Extract the (x, y) coordinate from the center of the cell holding the provided text.  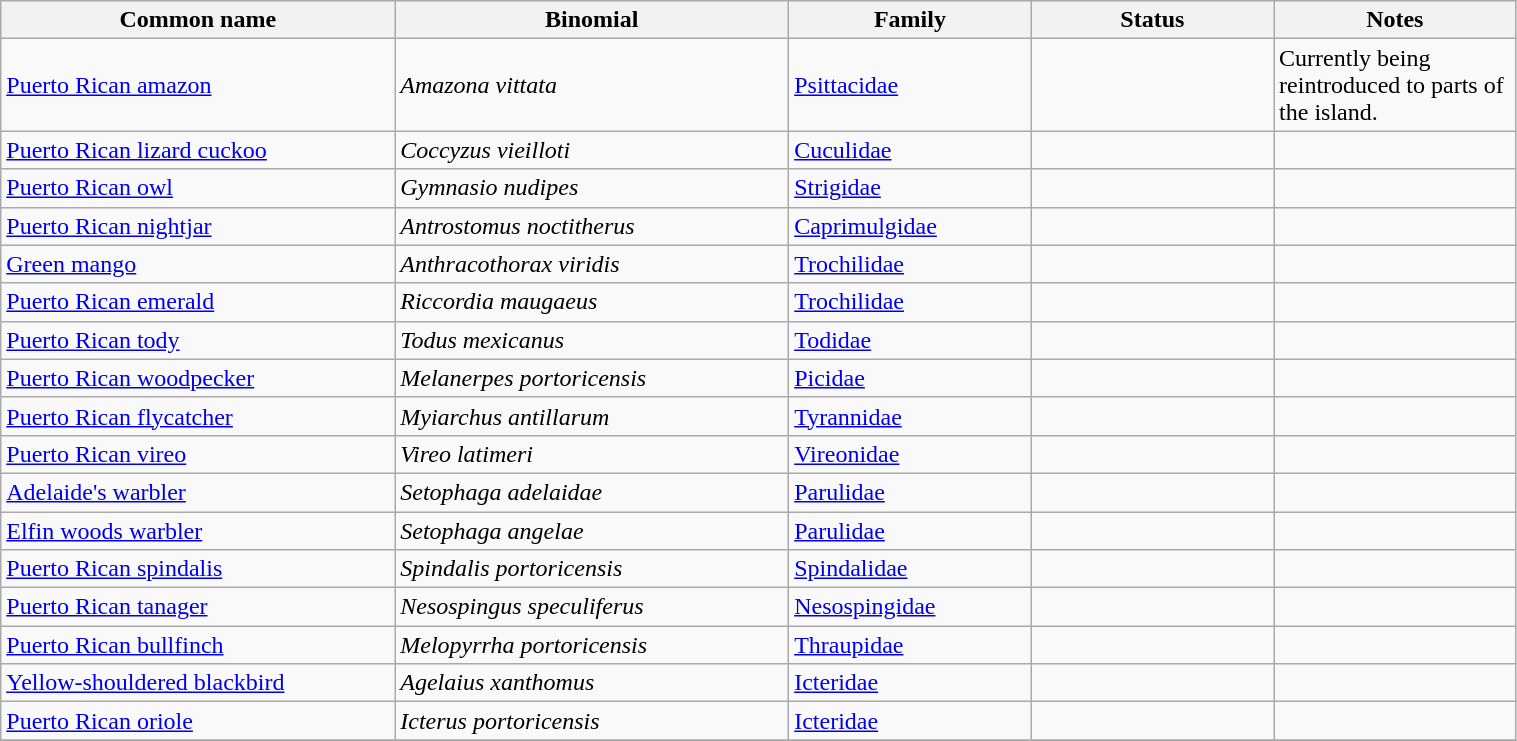
Todidae (910, 340)
Puerto Rican flycatcher (198, 416)
Melanerpes portoricensis (592, 378)
Myiarchus antillarum (592, 416)
Puerto Rican vireo (198, 454)
Elfin woods warbler (198, 531)
Puerto Rican spindalis (198, 569)
Caprimulgidae (910, 226)
Yellow-shouldered blackbird (198, 683)
Vireonidae (910, 454)
Spindalidae (910, 569)
Puerto Rican owl (198, 188)
Agelaius xanthomus (592, 683)
Antrostomus noctitherus (592, 226)
Setophaga adelaidae (592, 492)
Icterus portoricensis (592, 721)
Cuculidae (910, 150)
Currently being reintroduced to parts of the island. (1395, 85)
Family (910, 20)
Psittacidae (910, 85)
Puerto Rican emerald (198, 302)
Puerto Rican amazon (198, 85)
Picidae (910, 378)
Binomial (592, 20)
Setophaga angelae (592, 531)
Coccyzus vieilloti (592, 150)
Anthracothorax viridis (592, 264)
Puerto Rican tanager (198, 607)
Green mango (198, 264)
Puerto Rican oriole (198, 721)
Notes (1395, 20)
Vireo latimeri (592, 454)
Riccordia maugaeus (592, 302)
Amazona vittata (592, 85)
Tyrannidae (910, 416)
Nesospingus speculiferus (592, 607)
Melopyrrha portoricensis (592, 645)
Puerto Rican woodpecker (198, 378)
Adelaide's warbler (198, 492)
Puerto Rican nightjar (198, 226)
Gymnasio nudipes (592, 188)
Puerto Rican lizard cuckoo (198, 150)
Todus mexicanus (592, 340)
Puerto Rican tody (198, 340)
Common name (198, 20)
Nesospingidae (910, 607)
Thraupidae (910, 645)
Status (1152, 20)
Puerto Rican bullfinch (198, 645)
Spindalis portoricensis (592, 569)
Strigidae (910, 188)
